Detect which cell encompasses the target text, then output its [x, y] center coordinate. 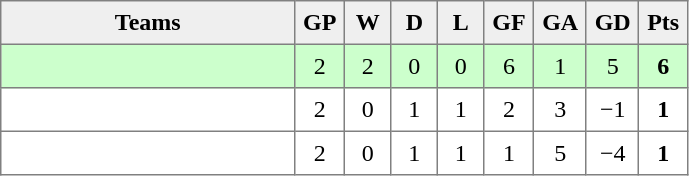
L [461, 23]
W [368, 23]
−4 [612, 153]
Pts [663, 23]
−1 [612, 110]
GD [612, 23]
GF [509, 23]
GP [320, 23]
D [414, 23]
Teams [148, 23]
3 [560, 110]
GA [560, 23]
